Extract the [X, Y] coordinate from the center of the cell holding the provided text.  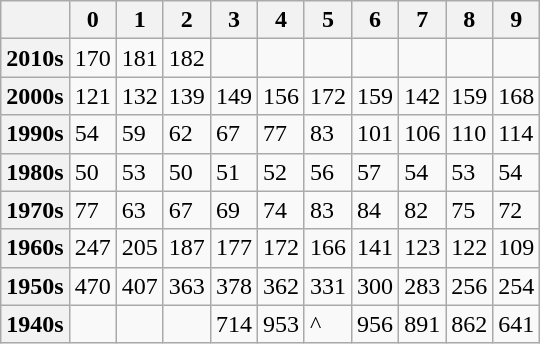
59 [140, 134]
2010s [35, 58]
2 [186, 20]
109 [516, 248]
62 [186, 134]
51 [234, 172]
75 [470, 210]
714 [234, 324]
6 [376, 20]
121 [92, 96]
8 [470, 20]
101 [376, 134]
283 [422, 286]
247 [92, 248]
1980s [35, 172]
187 [186, 248]
114 [516, 134]
106 [422, 134]
63 [140, 210]
331 [328, 286]
254 [516, 286]
862 [470, 324]
123 [422, 248]
1960s [35, 248]
57 [376, 172]
9 [516, 20]
205 [140, 248]
156 [280, 96]
956 [376, 324]
141 [376, 248]
407 [140, 286]
132 [140, 96]
378 [234, 286]
1990s [35, 134]
1950s [35, 286]
953 [280, 324]
3 [234, 20]
362 [280, 286]
166 [328, 248]
641 [516, 324]
122 [470, 248]
168 [516, 96]
177 [234, 248]
^ [328, 324]
4 [280, 20]
7 [422, 20]
891 [422, 324]
1970s [35, 210]
470 [92, 286]
0 [92, 20]
182 [186, 58]
5 [328, 20]
256 [470, 286]
84 [376, 210]
69 [234, 210]
52 [280, 172]
142 [422, 96]
1940s [35, 324]
74 [280, 210]
72 [516, 210]
181 [140, 58]
170 [92, 58]
1 [140, 20]
149 [234, 96]
56 [328, 172]
110 [470, 134]
363 [186, 286]
82 [422, 210]
300 [376, 286]
139 [186, 96]
2000s [35, 96]
